Locate the cell with the specified text and output its (X, Y) center coordinate. 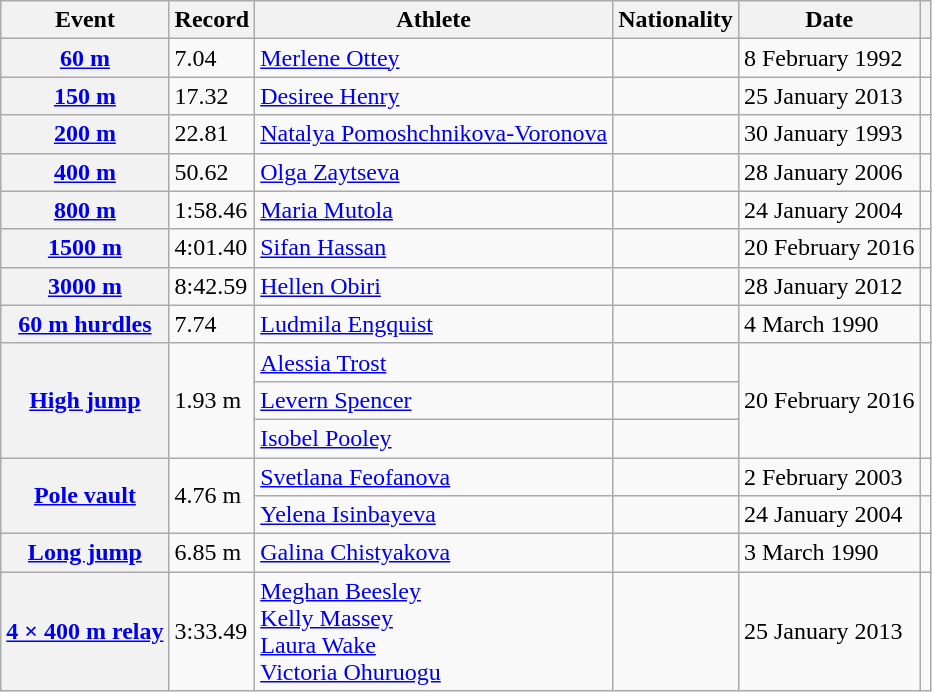
4:01.40 (212, 248)
Maria Mutola (434, 210)
Levern Spencer (434, 400)
Desiree Henry (434, 96)
Meghan BeesleyKelly MasseyLaura WakeVictoria Ohuruogu (434, 632)
30 January 1993 (829, 134)
8 February 1992 (829, 58)
800 m (85, 210)
Event (85, 20)
Olga Zaytseva (434, 172)
Hellen Obiri (434, 286)
4.76 m (212, 496)
150 m (85, 96)
Athlete (434, 20)
Yelena Isinbayeva (434, 515)
Isobel Pooley (434, 438)
1.93 m (212, 400)
Sifan Hassan (434, 248)
7.04 (212, 58)
Alessia Trost (434, 362)
2 February 2003 (829, 477)
400 m (85, 172)
Nationality (676, 20)
28 January 2012 (829, 286)
4 × 400 m relay (85, 632)
Record (212, 20)
6.85 m (212, 553)
Galina Chistyakova (434, 553)
7.74 (212, 324)
200 m (85, 134)
60 m hurdles (85, 324)
17.32 (212, 96)
60 m (85, 58)
3000 m (85, 286)
28 January 2006 (829, 172)
22.81 (212, 134)
8:42.59 (212, 286)
Pole vault (85, 496)
Natalya Pomoshchnikova-Voronova (434, 134)
4 March 1990 (829, 324)
3 March 1990 (829, 553)
1:58.46 (212, 210)
3:33.49 (212, 632)
Merlene Ottey (434, 58)
Long jump (85, 553)
Ludmila Engquist (434, 324)
Date (829, 20)
Svetlana Feofanova (434, 477)
1500 m (85, 248)
High jump (85, 400)
50.62 (212, 172)
